Detect which cell encompasses the target text, then output its (X, Y) center coordinate. 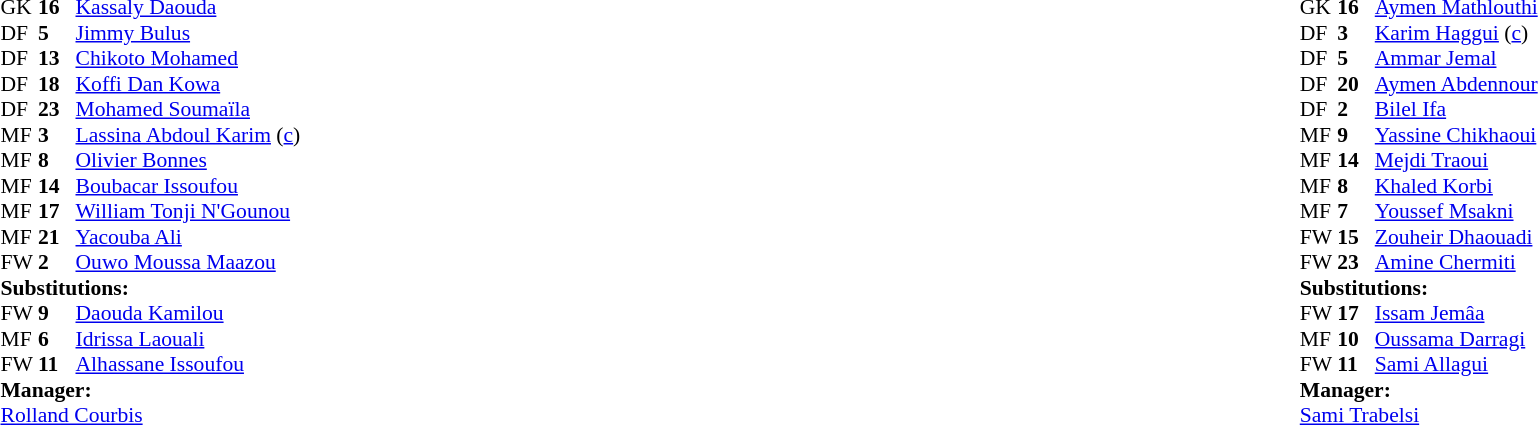
Olivier Bonnes (188, 161)
15 (1356, 237)
18 (57, 84)
Yacouba Ali (188, 237)
Oussama Darragi (1456, 339)
Amine Chermiti (1456, 263)
William Tonji N'Gounou (188, 211)
10 (1356, 339)
Koffi Dan Kowa (188, 84)
13 (57, 59)
Bilel Ifa (1456, 109)
Idrissa Laouali (188, 339)
Lassina Abdoul Karim (c) (188, 135)
Aymen Abdennour (1456, 84)
Mohamed Soumaïla (188, 109)
20 (1356, 84)
Ouwo Moussa Maazou (188, 263)
Yassine Chikhaoui (1456, 135)
Chikoto Mohamed (188, 59)
Alhassane Issoufou (188, 365)
7 (1356, 211)
Sami Allagui (1456, 365)
Boubacar Issoufou (188, 186)
Ammar Jemal (1456, 59)
21 (57, 237)
Zouheir Dhaouadi (1456, 237)
Khaled Korbi (1456, 186)
Youssef Msakni (1456, 211)
Karim Haggui (c) (1456, 33)
Jimmy Bulus (188, 33)
6 (57, 339)
Issam Jemâa (1456, 313)
Daouda Kamilou (188, 313)
Mejdi Traoui (1456, 161)
